Provide the [x, y] coordinate of the cell's center where the given text is located.  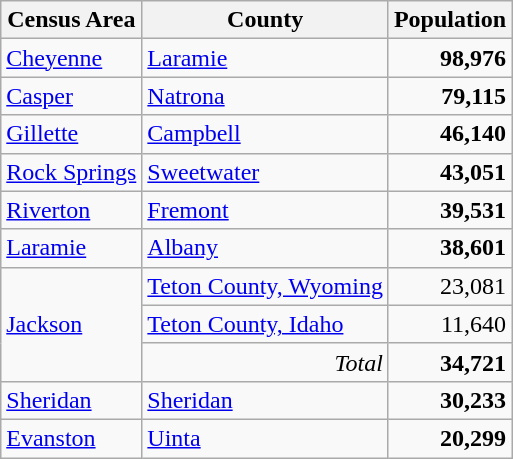
Uinta [266, 438]
Jackson [72, 324]
Gillette [72, 134]
Casper [72, 96]
Census Area [72, 20]
Campbell [266, 134]
23,081 [450, 286]
County [266, 20]
Total [266, 362]
98,976 [450, 58]
Fremont [266, 210]
Cheyenne [72, 58]
Natrona [266, 96]
39,531 [450, 210]
34,721 [450, 362]
Teton County, Idaho [266, 324]
Albany [266, 248]
46,140 [450, 134]
30,233 [450, 400]
43,051 [450, 172]
11,640 [450, 324]
Population [450, 20]
Evanston [72, 438]
Riverton [72, 210]
20,299 [450, 438]
Rock Springs [72, 172]
79,115 [450, 96]
Teton County, Wyoming [266, 286]
Sweetwater [266, 172]
38,601 [450, 248]
